Search for the cell housing the specified text and yield its [X, Y] center coordinate. 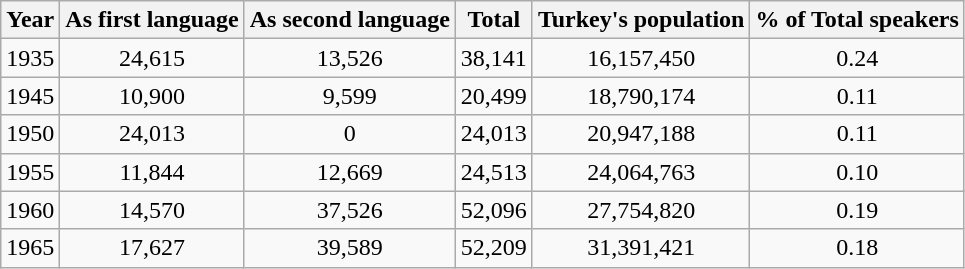
0 [350, 134]
24,064,763 [641, 172]
Year [30, 20]
10,900 [152, 96]
16,157,450 [641, 58]
24,513 [494, 172]
1950 [30, 134]
Total [494, 20]
11,844 [152, 172]
39,589 [350, 248]
20,947,188 [641, 134]
37,526 [350, 210]
1955 [30, 172]
20,499 [494, 96]
18,790,174 [641, 96]
52,096 [494, 210]
% of Total speakers [857, 20]
12,669 [350, 172]
17,627 [152, 248]
14,570 [152, 210]
Turkey's population [641, 20]
1960 [30, 210]
1945 [30, 96]
As first language [152, 20]
31,391,421 [641, 248]
13,526 [350, 58]
0.24 [857, 58]
38,141 [494, 58]
9,599 [350, 96]
1965 [30, 248]
24,615 [152, 58]
As second language [350, 20]
52,209 [494, 248]
0.18 [857, 248]
0.10 [857, 172]
0.19 [857, 210]
27,754,820 [641, 210]
1935 [30, 58]
